For the text-containing cell, return its midpoint in (x, y) coordinate format. 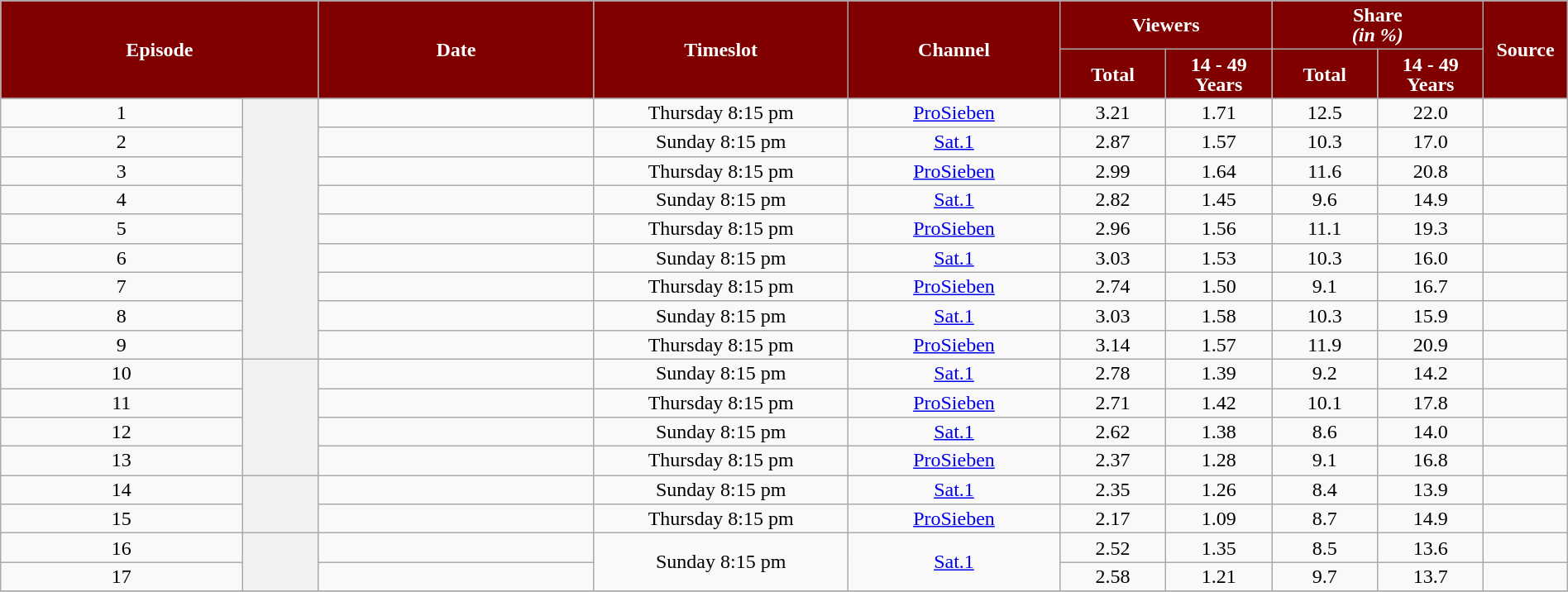
1.21 (1219, 577)
1.71 (1219, 112)
Episode (160, 50)
1.64 (1219, 170)
Share(in %) (1378, 25)
8.7 (1325, 519)
16.7 (1431, 286)
2.17 (1113, 519)
2.35 (1113, 489)
16.8 (1431, 461)
1.45 (1219, 200)
20.9 (1431, 344)
11.9 (1325, 344)
10.1 (1325, 403)
Timeslot (721, 50)
3.14 (1113, 344)
14.2 (1431, 374)
5 (122, 228)
Channel (954, 50)
2.52 (1113, 547)
17.8 (1431, 403)
11.6 (1325, 170)
13 (122, 461)
1.35 (1219, 547)
Source (1525, 50)
2.96 (1113, 228)
19.3 (1431, 228)
9 (122, 344)
16 (122, 547)
6 (122, 258)
2.87 (1113, 142)
Date (457, 50)
1.39 (1219, 374)
15 (122, 519)
2.74 (1113, 286)
2 (122, 142)
9.2 (1325, 374)
13.6 (1431, 547)
1.26 (1219, 489)
8.5 (1325, 547)
13.9 (1431, 489)
1.50 (1219, 286)
8.4 (1325, 489)
8 (122, 316)
16.0 (1431, 258)
2.78 (1113, 374)
4 (122, 200)
Viewers (1166, 25)
9.6 (1325, 200)
2.58 (1113, 577)
1.28 (1219, 461)
17 (122, 577)
8.6 (1325, 432)
1.09 (1219, 519)
2.71 (1113, 403)
22.0 (1431, 112)
12.5 (1325, 112)
7 (122, 286)
1.38 (1219, 432)
1.42 (1219, 403)
1.53 (1219, 258)
15.9 (1431, 316)
2.62 (1113, 432)
20.8 (1431, 170)
2.37 (1113, 461)
11 (122, 403)
14 (122, 489)
13.7 (1431, 577)
1 (122, 112)
3.21 (1113, 112)
10 (122, 374)
3 (122, 170)
1.58 (1219, 316)
14.0 (1431, 432)
9.7 (1325, 577)
2.99 (1113, 170)
12 (122, 432)
1.56 (1219, 228)
2.82 (1113, 200)
11.1 (1325, 228)
17.0 (1431, 142)
